Determine the [X, Y] coordinate at the center of the cell enclosing the given text.  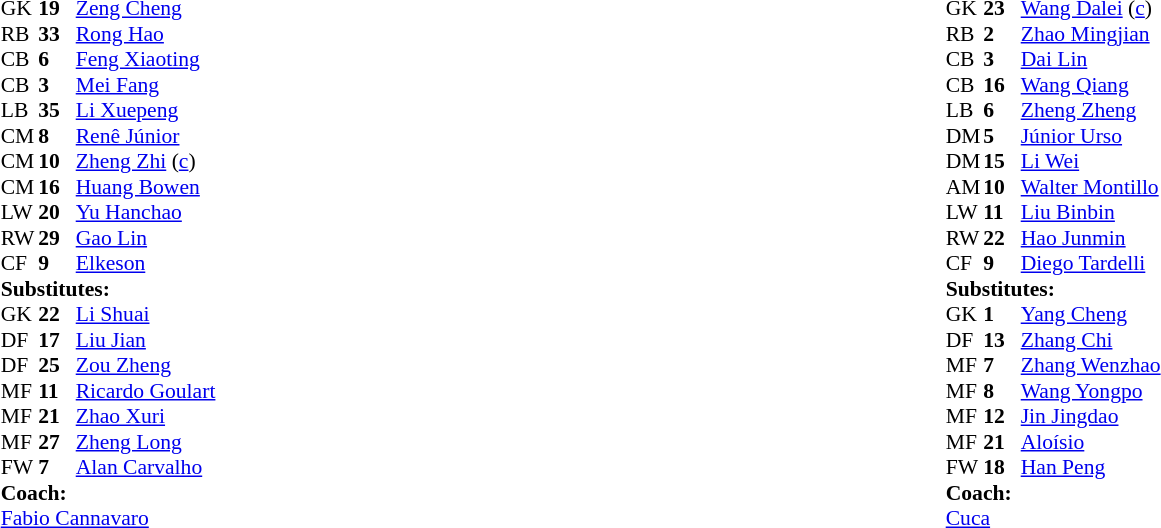
Hao Junmin [1091, 238]
Liu Binbin [1091, 213]
Gao Lin [146, 238]
Liu Jian [146, 340]
Ricardo Goulart [146, 391]
15 [1002, 161]
Zou Zheng [146, 365]
18 [1002, 467]
Zhang Chi [1091, 340]
25 [57, 365]
17 [57, 340]
Zheng Zheng [1091, 111]
Wang Yongpo [1091, 391]
35 [57, 111]
Huang Bowen [146, 187]
29 [57, 238]
Walter Montillo [1091, 187]
1 [1002, 315]
2 [1002, 34]
AM [965, 187]
Elkeson [146, 263]
12 [1002, 417]
Diego Tardelli [1091, 263]
Zheng Long [146, 442]
Alan Carvalho [146, 467]
Yu Hanchao [146, 213]
Zhang Wenzhao [1091, 365]
Wang Qiang [1091, 85]
13 [1002, 340]
Zhao Xuri [146, 417]
Feng Xiaoting [146, 59]
33 [57, 34]
Júnior Urso [1091, 136]
Li Shuai [146, 315]
Mei Fang [146, 85]
Li Wei [1091, 161]
Zheng Zhi (c) [146, 161]
Yang Cheng [1091, 315]
Aloísio [1091, 442]
Han Peng [1091, 467]
Jin Jingdao [1091, 417]
Zhao Mingjian [1091, 34]
Renê Júnior [146, 136]
27 [57, 442]
20 [57, 213]
Li Xuepeng [146, 111]
Rong Hao [146, 34]
5 [1002, 136]
Dai Lin [1091, 59]
